Scan for the cell matching the given text and deliver its [X, Y] coordinate at center. 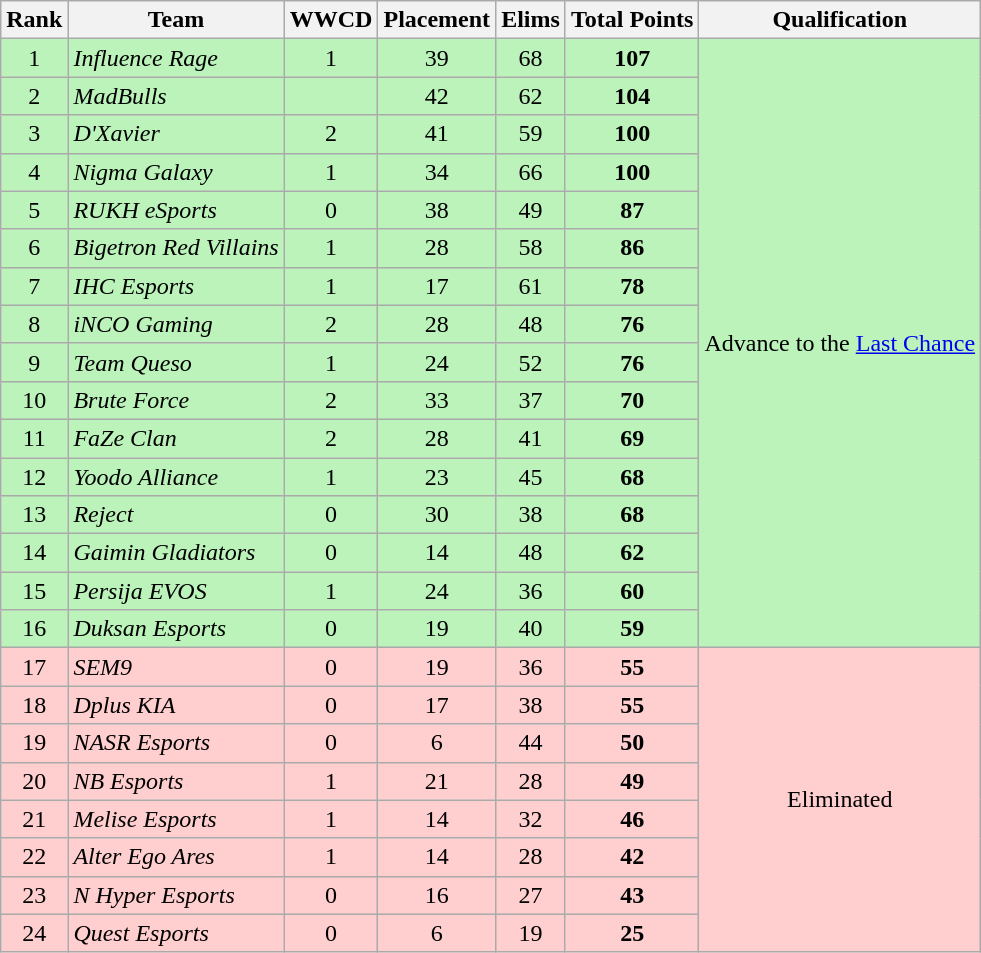
Gaimin Gladiators [176, 553]
Elims [531, 20]
Total Points [632, 20]
Team Queso [176, 362]
15 [34, 591]
IHC Esports [176, 286]
Eliminated [840, 800]
5 [34, 210]
Dplus KIA [176, 705]
18 [34, 705]
4 [34, 172]
iNCO Gaming [176, 324]
22 [34, 857]
20 [34, 781]
NB Esports [176, 781]
43 [632, 895]
46 [632, 819]
Yoodo Alliance [176, 477]
70 [632, 400]
Advance to the Last Chance [840, 344]
37 [531, 400]
RUKH eSports [176, 210]
Quest Esports [176, 933]
32 [531, 819]
Qualification [840, 20]
Placement [437, 20]
D'Xavier [176, 134]
30 [437, 515]
39 [437, 58]
58 [531, 248]
87 [632, 210]
69 [632, 438]
52 [531, 362]
104 [632, 96]
60 [632, 591]
Team [176, 20]
8 [34, 324]
61 [531, 286]
N Hyper Esports [176, 895]
10 [34, 400]
13 [34, 515]
9 [34, 362]
3 [34, 134]
Reject [176, 515]
Influence Rage [176, 58]
Persija EVOS [176, 591]
SEM9 [176, 667]
33 [437, 400]
86 [632, 248]
66 [531, 172]
Melise Esports [176, 819]
40 [531, 629]
Brute Force [176, 400]
11 [34, 438]
Nigma Galaxy [176, 172]
7 [34, 286]
45 [531, 477]
78 [632, 286]
50 [632, 743]
MadBulls [176, 96]
25 [632, 933]
Alter Ego Ares [176, 857]
44 [531, 743]
27 [531, 895]
107 [632, 58]
12 [34, 477]
FaZe Clan [176, 438]
Duksan Esports [176, 629]
NASR Esports [176, 743]
Rank [34, 20]
WWCD [331, 20]
34 [437, 172]
Bigetron Red Villains [176, 248]
